Output the [x, y] coordinate of the center of the cell containing the given text.  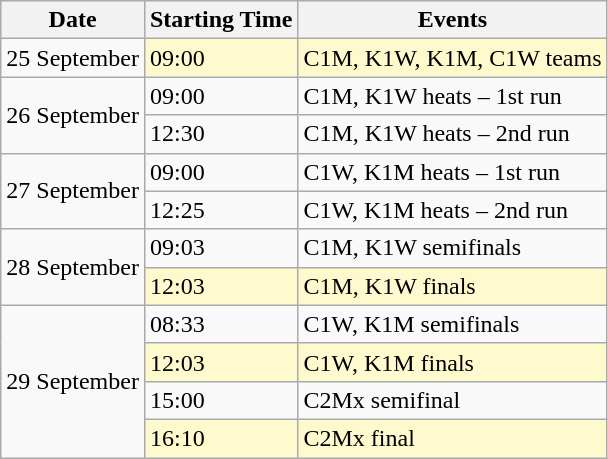
16:10 [221, 438]
27 September [73, 191]
Events [452, 20]
C1M, K1W, K1M, C1W teams [452, 58]
C2Mx final [452, 438]
C1W, K1M semifinals [452, 324]
29 September [73, 381]
15:00 [221, 400]
C1M, K1W heats – 1st run [452, 96]
12:25 [221, 210]
Starting Time [221, 20]
25 September [73, 58]
12:30 [221, 134]
C1W, K1M heats – 1st run [452, 172]
09:03 [221, 248]
C2Mx semifinal [452, 400]
28 September [73, 267]
C1W, K1M heats – 2nd run [452, 210]
C1M, K1W finals [452, 286]
26 September [73, 115]
C1M, K1W heats – 2nd run [452, 134]
Date [73, 20]
C1M, K1W semifinals [452, 248]
C1W, K1M finals [452, 362]
08:33 [221, 324]
